Scan for the cell matching the given text and deliver its (x, y) coordinate at center. 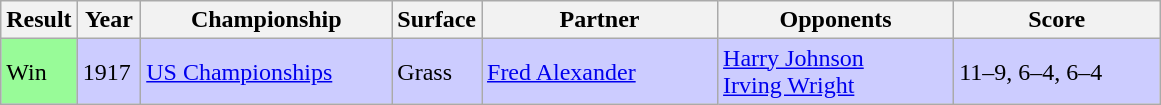
Fred Alexander (600, 72)
Championship (266, 20)
Result (39, 20)
Opponents (836, 20)
1917 (109, 72)
Partner (600, 20)
11–9, 6–4, 6–4 (1057, 72)
Grass (437, 72)
Year (109, 20)
Surface (437, 20)
Win (39, 72)
Harry Johnson Irving Wright (836, 72)
US Championships (266, 72)
Score (1057, 20)
